Capture the cell that displays the provided text and extract its (X, Y) central coordinate. 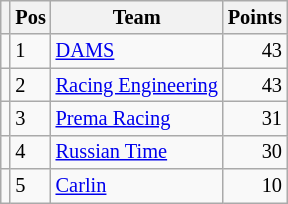
Russian Time (137, 152)
Pos (30, 17)
Points (255, 17)
Prema Racing (137, 118)
10 (255, 186)
Carlin (137, 186)
2 (30, 85)
30 (255, 152)
31 (255, 118)
DAMS (137, 51)
4 (30, 152)
Racing Engineering (137, 85)
5 (30, 186)
Team (137, 17)
1 (30, 51)
3 (30, 118)
